Capture the cell that displays the provided text and extract its (X, Y) central coordinate. 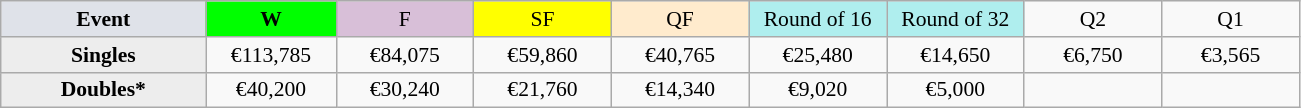
QF (680, 19)
€30,240 (405, 90)
SF (543, 19)
€14,650 (955, 55)
€40,765 (680, 55)
Doubles* (104, 90)
€113,785 (271, 55)
€25,480 (818, 55)
W (271, 19)
€40,200 (271, 90)
Singles (104, 55)
€59,860 (543, 55)
€84,075 (405, 55)
€21,760 (543, 90)
€6,750 (1093, 55)
Q1 (1231, 19)
Event (104, 19)
€14,340 (680, 90)
€3,565 (1231, 55)
€9,020 (818, 90)
F (405, 19)
Q2 (1093, 19)
Round of 16 (818, 19)
Round of 32 (955, 19)
€5,000 (955, 90)
